Locate the cell with the specified text and output its (x, y) center coordinate. 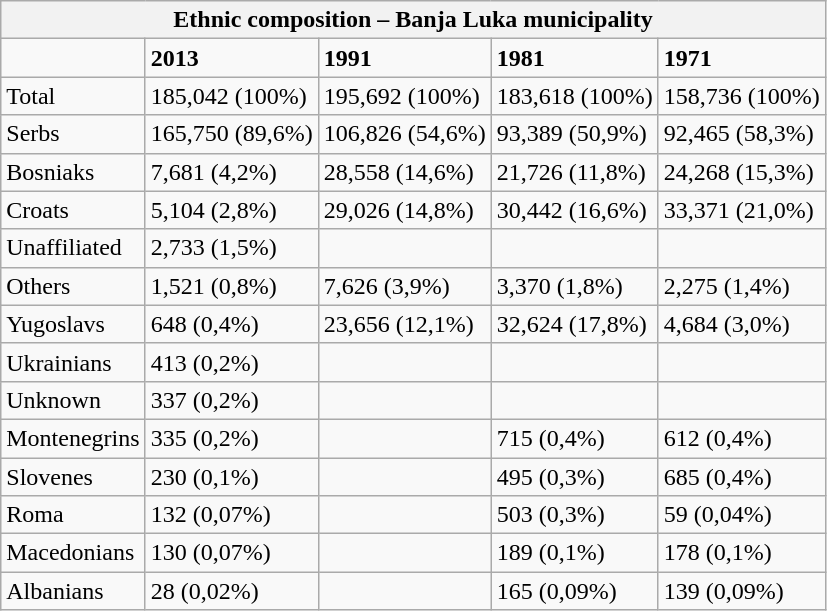
28 (0,02%) (232, 591)
Croats (73, 210)
Others (73, 286)
Ukrainians (73, 362)
29,026 (14,8%) (404, 210)
183,618 (100%) (574, 96)
23,656 (12,1%) (404, 324)
132 (0,07%) (232, 515)
685 (0,4%) (742, 477)
3,370 (1,8%) (574, 286)
195,692 (100%) (404, 96)
33,371 (21,0%) (742, 210)
185,042 (100%) (232, 96)
7,626 (3,9%) (404, 286)
Unaffiliated (73, 248)
30,442 (16,6%) (574, 210)
Serbs (73, 134)
503 (0,3%) (574, 515)
230 (0,1%) (232, 477)
Albanians (73, 591)
5,104 (2,8%) (232, 210)
612 (0,4%) (742, 438)
165 (0,09%) (574, 591)
130 (0,07%) (232, 553)
1991 (404, 58)
Ethnic composition – Banja Luka municipality (414, 20)
Bosniaks (73, 172)
Unknown (73, 400)
648 (0,4%) (232, 324)
21,726 (11,8%) (574, 172)
32,624 (17,8%) (574, 324)
413 (0,2%) (232, 362)
Macedonians (73, 553)
28,558 (14,6%) (404, 172)
189 (0,1%) (574, 553)
2,733 (1,5%) (232, 248)
93,389 (50,9%) (574, 134)
59 (0,04%) (742, 515)
Roma (73, 515)
139 (0,09%) (742, 591)
1,521 (0,8%) (232, 286)
1971 (742, 58)
337 (0,2%) (232, 400)
495 (0,3%) (574, 477)
Total (73, 96)
165,750 (89,6%) (232, 134)
106,826 (54,6%) (404, 134)
24,268 (15,3%) (742, 172)
715 (0,4%) (574, 438)
2,275 (1,4%) (742, 286)
92,465 (58,3%) (742, 134)
178 (0,1%) (742, 553)
2013 (232, 58)
Yugoslavs (73, 324)
335 (0,2%) (232, 438)
4,684 (3,0%) (742, 324)
Slovenes (73, 477)
Montenegrins (73, 438)
7,681 (4,2%) (232, 172)
1981 (574, 58)
158,736 (100%) (742, 96)
